From the cell containing the given text, extract its center point as (X, Y) coordinate. 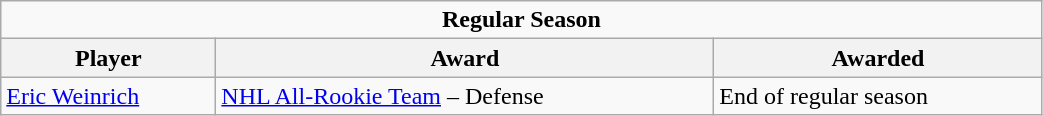
Regular Season (522, 20)
Awarded (878, 58)
End of regular season (878, 96)
Eric Weinrich (108, 96)
NHL All-Rookie Team – Defense (465, 96)
Player (108, 58)
Award (465, 58)
